Provide the (X, Y) coordinate of the cell's center where the given text is located.  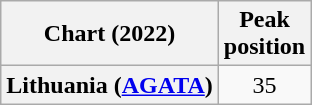
Lithuania (AGATA) (110, 85)
Peakposition (264, 34)
35 (264, 85)
Chart (2022) (110, 34)
